Output the [x, y] coordinate of the center of the cell containing the given text.  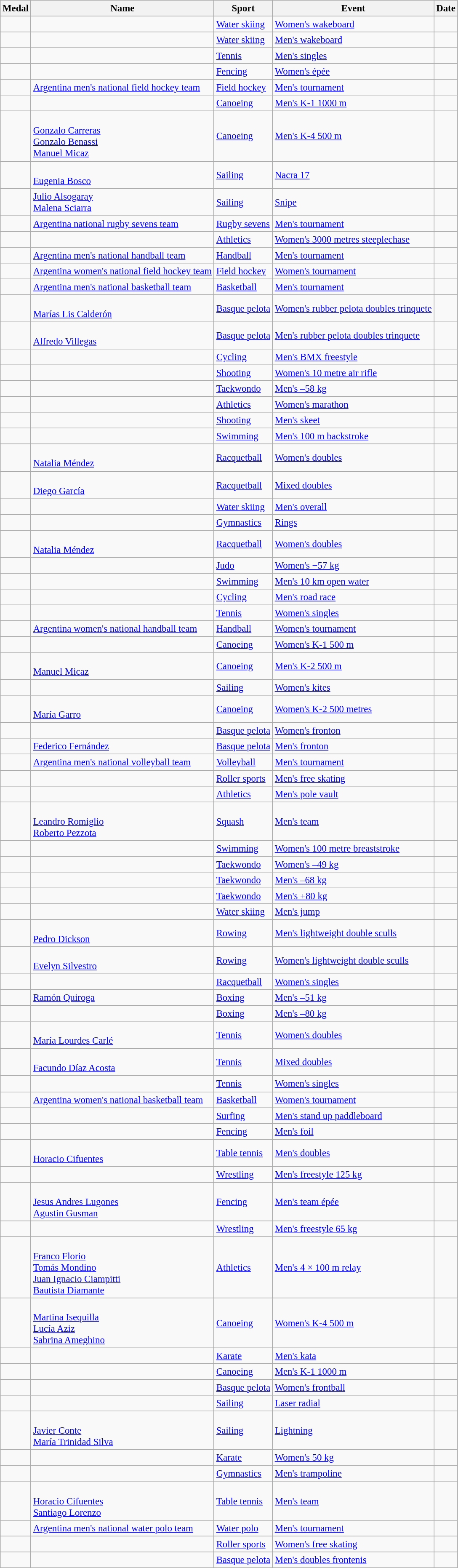
Women's épée [353, 72]
Women's K-1 500 m [353, 645]
Lightning [353, 1431]
Men's rubber pelota doubles trinquete [353, 335]
Alfredo Villegas [122, 335]
Surfing [243, 1116]
Marías Lis Calderón [122, 308]
Women's 50 kg [353, 1458]
Women's lightweight double sculls [353, 960]
Men's skeet [353, 420]
Men's –58 kg [353, 389]
Women's wakeboard [353, 24]
Men's +80 kg [353, 896]
Men's singles [353, 56]
Javier ConteMaría Trinidad Silva [122, 1431]
Men's foil [353, 1131]
Leandro RomiglioRoberto Pezzota [122, 821]
Men's stand up paddleboard [353, 1116]
Women's 100 metre breaststroke [353, 848]
Argentina men's national volleyball team [122, 762]
Men's overall [353, 507]
Men's pole vault [353, 794]
Men's wakeboard [353, 40]
Horacio Cifuentes [122, 1153]
Men's road race [353, 597]
Men's doubles frontenis [353, 1560]
Women's K-2 500 metres [353, 709]
Men's freestyle 65 kg [353, 1229]
Argentina men's national basketball team [122, 287]
Men's lightweight double sculls [353, 933]
Men's –68 kg [353, 880]
Medal [16, 8]
Nacra 17 [353, 175]
Women's fronton [353, 731]
Men's kata [353, 1356]
Men's team épée [353, 1202]
Men's 4 × 100 m relay [353, 1267]
Diego García [122, 485]
Men's 100 m backstroke [353, 436]
Jesus Andres LugonesAgustin Gusman [122, 1202]
Men's BMX freestyle [353, 357]
Ramón Quiroga [122, 998]
María Lourdes Carlé [122, 1035]
Argentina men's national handball team [122, 255]
Women's 10 metre air rifle [353, 373]
Men's fronton [353, 747]
Event [353, 8]
Evelyn Silvestro [122, 960]
Water polo [243, 1528]
Women's free skating [353, 1544]
Argentina women's national field hockey team [122, 271]
Rings [353, 522]
Squash [243, 821]
Women's –49 kg [353, 864]
Date [446, 8]
Judo [243, 566]
Women's frontball [353, 1388]
Men's doubles [353, 1153]
Gonzalo CarrerasGonzalo BenassiManuel Micaz [122, 136]
Men's K-4 500 m [353, 136]
Julio AlsogarayMalena Sciarra [122, 202]
Argentina women's national basketball team [122, 1100]
Men's –51 kg [353, 998]
Snipe [353, 202]
Women's kites [353, 688]
Sport [243, 8]
Men's freestyle 125 kg [353, 1175]
Argentina women's national handball team [122, 629]
Rugby sevens [243, 224]
Women's K-4 500 m [353, 1323]
Women's −57 kg [353, 566]
Men's free skating [353, 778]
Women's rubber pelota doubles trinquete [353, 308]
Women's 3000 metres steeplechase [353, 239]
Martina IsequillaLucía AzizSabrina Ameghino [122, 1323]
Name [122, 8]
Pedro Dickson [122, 933]
Horacio CifuentesSantiago Lorenzo [122, 1501]
Argentina men's national water polo team [122, 1528]
Men's –80 kg [353, 1014]
Argentina national rugby sevens team [122, 224]
Argentina men's national field hockey team [122, 88]
Men's 10 km open water [353, 581]
Volleyball [243, 762]
Men's K-2 500 m [353, 666]
Franco FlorioTomás MondinoJuan Ignacio CiampittiBautista Diamante [122, 1267]
Men's jump [353, 912]
María Garro [122, 709]
Facundo Díaz Acosta [122, 1062]
Manuel Micaz [122, 666]
Federico Fernández [122, 747]
Laser radial [353, 1403]
Men's trampoline [353, 1474]
Eugenia Bosco [122, 175]
Women's marathon [353, 405]
